For the text-containing cell, return its midpoint in [X, Y] coordinate format. 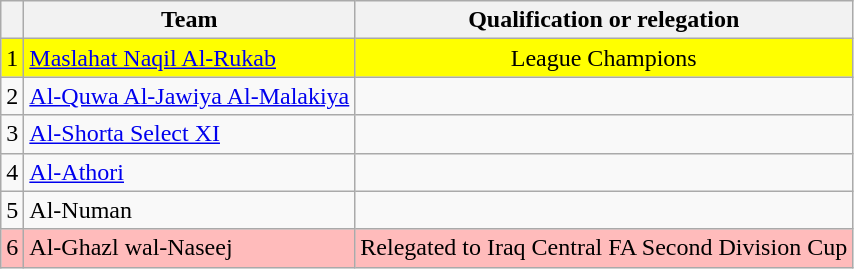
Al-Ghazl wal-Naseej [190, 248]
Qualification or relegation [604, 20]
4 [12, 172]
League Champions [604, 58]
2 [12, 96]
3 [12, 134]
1 [12, 58]
Maslahat Naqil Al-Rukab [190, 58]
Al-Shorta Select XI [190, 134]
Al-Athori [190, 172]
5 [12, 210]
6 [12, 248]
Al-Quwa Al-Jawiya Al-Malakiya [190, 96]
Al-Numan [190, 210]
Relegated to Iraq Central FA Second Division Cup [604, 248]
Team [190, 20]
